Find where the given text appears and provide that cell's center as (x, y) coordinate. 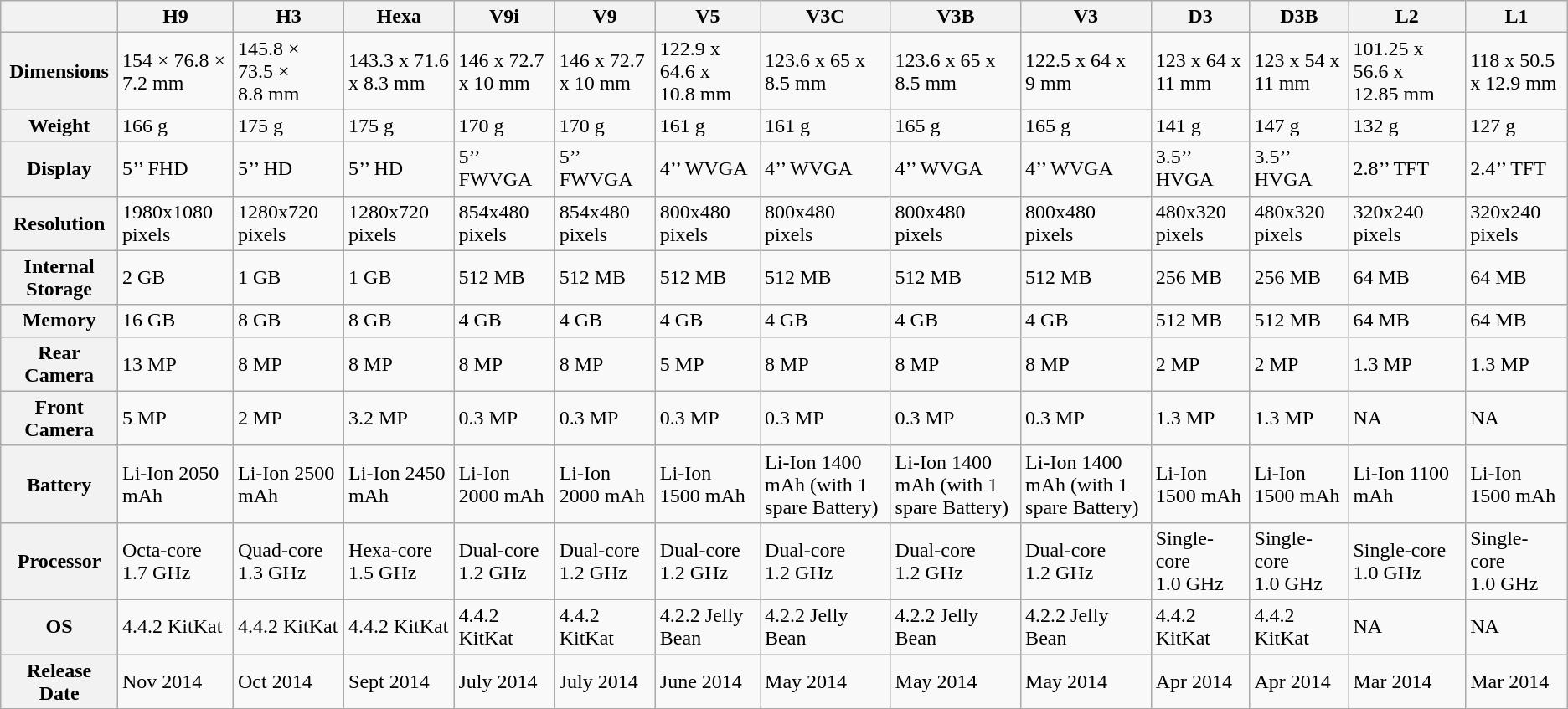
166 g (176, 126)
141 g (1200, 126)
Nov 2014 (176, 681)
118 x 50.5 x 12.9 mm (1517, 71)
Li-Ion 1100 mAh (1407, 484)
2.8’’ TFT (1407, 169)
L2 (1407, 17)
V3C (826, 17)
V9i (504, 17)
Processor (59, 561)
Quad-core 1.3 GHz (289, 561)
V3B (956, 17)
Li-Ion 2500 mAh (289, 484)
1980x1080 pixels (176, 223)
Resolution (59, 223)
Battery (59, 484)
H9 (176, 17)
Li-Ion 2050 mAh (176, 484)
OS (59, 626)
Dimensions (59, 71)
2 GB (176, 278)
Li-Ion 2450 mAh (399, 484)
2.4’’ TFT (1517, 169)
5’’ FHD (176, 169)
123 x 54 x 11 mm (1299, 71)
16 GB (176, 321)
3.2 MP (399, 419)
L1 (1517, 17)
Hexa (399, 17)
Memory (59, 321)
Display (59, 169)
D3B (1299, 17)
122.9 x 64.6 x 10.8 mm (707, 71)
D3 (1200, 17)
154 × 76.8 × 7.2 mm (176, 71)
V5 (707, 17)
Internal Storage (59, 278)
101.25 x 56.6 x 12.85 mm (1407, 71)
Oct 2014 (289, 681)
V3 (1086, 17)
Sept 2014 (399, 681)
H3 (289, 17)
Hexa-core 1.5 GHz (399, 561)
143.3 x 71.6 x 8.3 mm (399, 71)
132 g (1407, 126)
127 g (1517, 126)
Front Camera (59, 419)
147 g (1299, 126)
Rear Camera (59, 363)
122.5 x 64 x 9 mm (1086, 71)
V9 (605, 17)
Octa-core 1.7 GHz (176, 561)
Release Date (59, 681)
June 2014 (707, 681)
123 x 64 x 11 mm (1200, 71)
Weight (59, 126)
13 MP (176, 363)
145.8 × 73.5 × 8.8 mm (289, 71)
